Extract the [X, Y] coordinate from the center of the cell holding the provided text.  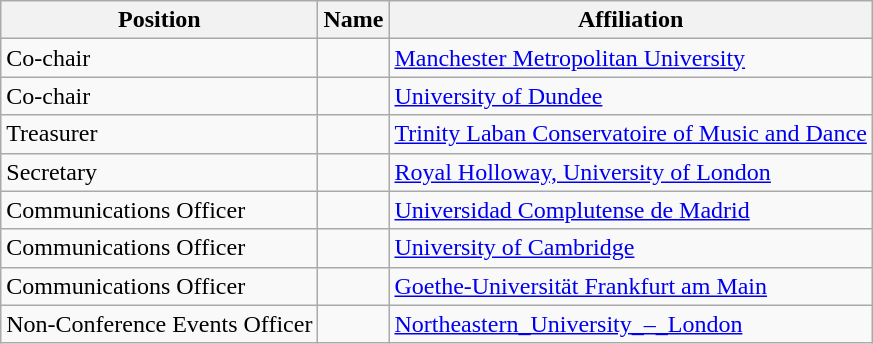
Name [354, 20]
Treasurer [160, 134]
Goethe-Universität Frankfurt am Main [630, 286]
Northeastern_University_–_London [630, 324]
Universidad Complutense de Madrid [630, 210]
University of Dundee [630, 96]
University of Cambridge [630, 248]
Secretary [160, 172]
Trinity Laban Conservatoire of Music and Dance [630, 134]
Affiliation [630, 20]
Position [160, 20]
Non-Conference Events Officer [160, 324]
Manchester Metropolitan University [630, 58]
Royal Holloway, University of London [630, 172]
